Output the (X, Y) coordinate of the center of the cell containing the given text.  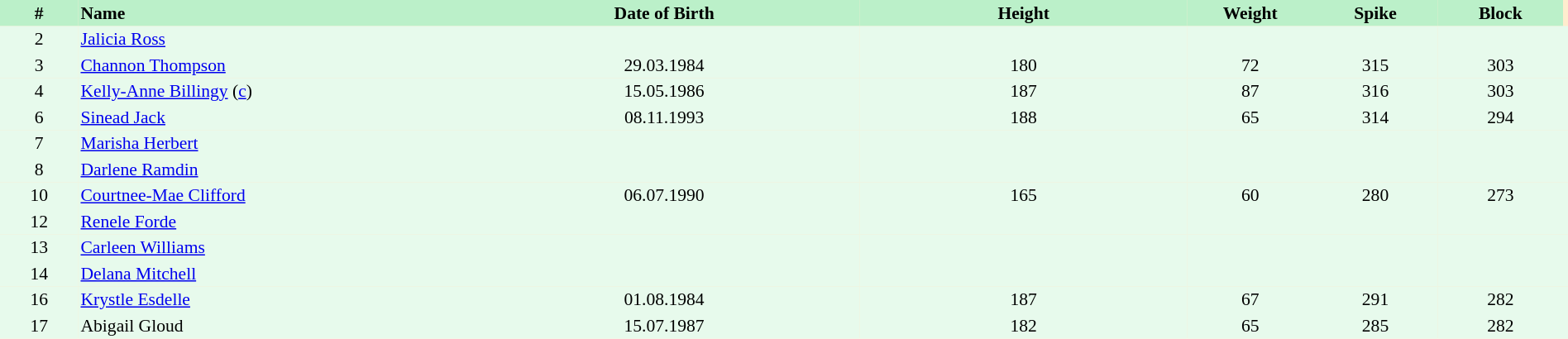
188 (1024, 117)
285 (1374, 326)
291 (1374, 299)
Abigail Gloud (273, 326)
280 (1374, 195)
Darlene Ramdin (273, 169)
Carleen Williams (273, 248)
10 (39, 195)
315 (1374, 65)
Name (273, 13)
3 (39, 65)
Marisha Herbert (273, 144)
08.11.1993 (664, 117)
165 (1024, 195)
15.07.1987 (664, 326)
180 (1024, 65)
7 (39, 144)
01.08.1984 (664, 299)
# (39, 13)
60 (1250, 195)
Courtnee-Mae Clifford (273, 195)
316 (1374, 91)
4 (39, 91)
72 (1250, 65)
12 (39, 222)
67 (1250, 299)
294 (1500, 117)
Weight (1250, 13)
Height (1024, 13)
Delana Mitchell (273, 274)
Channon Thompson (273, 65)
14 (39, 274)
Date of Birth (664, 13)
Block (1500, 13)
16 (39, 299)
8 (39, 169)
Jalicia Ross (273, 40)
182 (1024, 326)
06.07.1990 (664, 195)
Kelly-Anne Billingy (c) (273, 91)
Sinead Jack (273, 117)
17 (39, 326)
29.03.1984 (664, 65)
6 (39, 117)
Renele Forde (273, 222)
13 (39, 248)
273 (1500, 195)
87 (1250, 91)
Spike (1374, 13)
15.05.1986 (664, 91)
2 (39, 40)
314 (1374, 117)
Krystle Esdelle (273, 299)
